Provide the (x, y) coordinate of the cell's center where the given text is located.  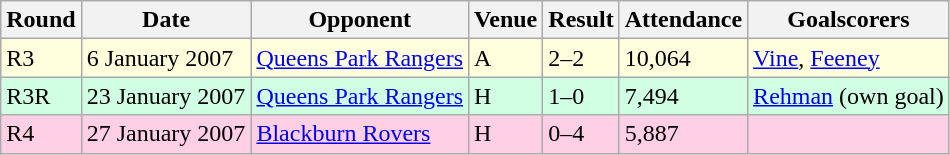
R4 (41, 134)
Blackburn Rovers (360, 134)
6 January 2007 (166, 58)
A (506, 58)
1–0 (581, 96)
Opponent (360, 20)
5,887 (683, 134)
R3R (41, 96)
2–2 (581, 58)
10,064 (683, 58)
7,494 (683, 96)
0–4 (581, 134)
Goalscorers (849, 20)
Result (581, 20)
Date (166, 20)
27 January 2007 (166, 134)
Venue (506, 20)
23 January 2007 (166, 96)
Attendance (683, 20)
Round (41, 20)
Rehman (own goal) (849, 96)
Vine, Feeney (849, 58)
R3 (41, 58)
